Find where the given text appears and provide that cell's center as (X, Y) coordinate. 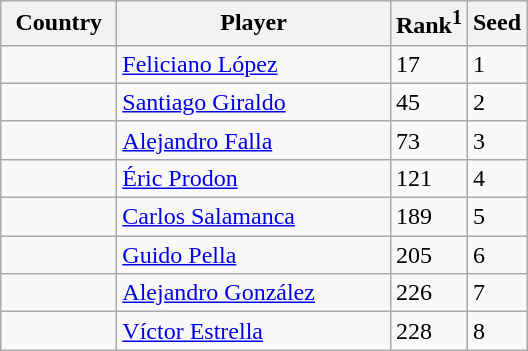
45 (428, 102)
Alejandro González (254, 293)
Player (254, 24)
Carlos Salamanca (254, 217)
6 (496, 255)
226 (428, 293)
Rank1 (428, 24)
3 (496, 140)
2 (496, 102)
7 (496, 293)
4 (496, 178)
Víctor Estrella (254, 331)
Éric Prodon (254, 178)
Feliciano López (254, 64)
8 (496, 331)
5 (496, 217)
228 (428, 331)
73 (428, 140)
121 (428, 178)
205 (428, 255)
189 (428, 217)
Guido Pella (254, 255)
Santiago Giraldo (254, 102)
17 (428, 64)
Country (59, 24)
1 (496, 64)
Seed (496, 24)
Alejandro Falla (254, 140)
